Provide the (X, Y) coordinate of the cell's center where the given text is located.  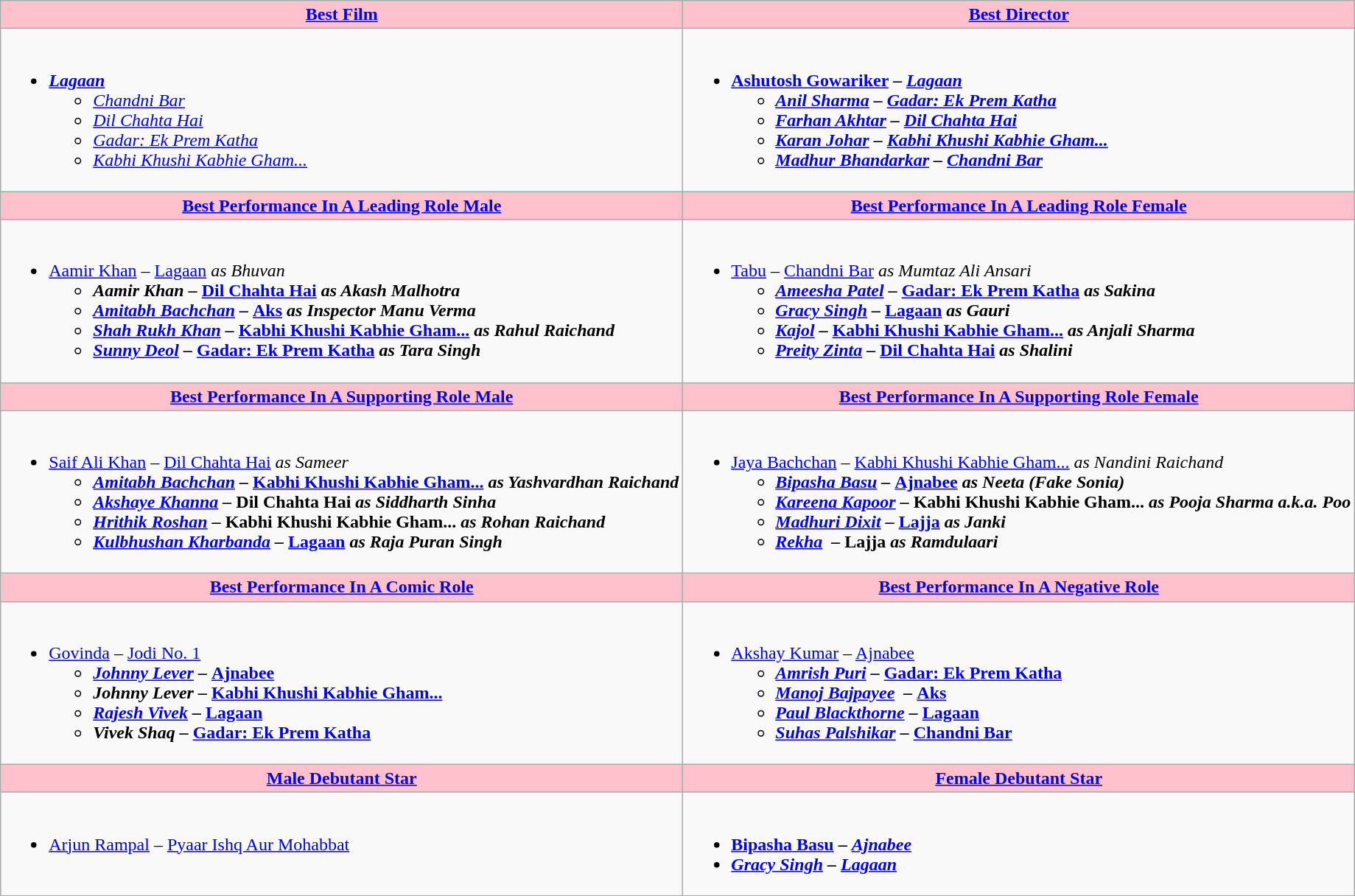
Best Performance In A Leading Role Female (1019, 206)
Best Film (342, 15)
Female Debutant Star (1019, 778)
Male Debutant Star (342, 778)
Best Director (1019, 15)
Best Performance In A Negative Role (1019, 587)
Akshay Kumar – Ajnabee Amrish Puri – Gadar: Ek Prem KathaManoj Bajpayee – AksPaul Blackthorne – LagaanSuhas Palshikar – Chandni Bar (1019, 682)
Bipasha Basu – AjnabeeGracy Singh – Lagaan (1019, 844)
Best Performance In A Supporting Role Male (342, 396)
LagaanChandni BarDil Chahta HaiGadar: Ek Prem KathaKabhi Khushi Kabhie Gham... (342, 111)
Govinda – Jodi No. 1 Johnny Lever – AjnabeeJohnny Lever – Kabhi Khushi Kabhie Gham...Rajesh Vivek – LagaanVivek Shaq – Gadar: Ek Prem Katha (342, 682)
Best Performance In A Supporting Role Female (1019, 396)
Best Performance In A Comic Role (342, 587)
Arjun Rampal – Pyaar Ishq Aur Mohabbat (342, 844)
Best Performance In A Leading Role Male (342, 206)
